Capture the cell that displays the provided text and extract its [X, Y] central coordinate. 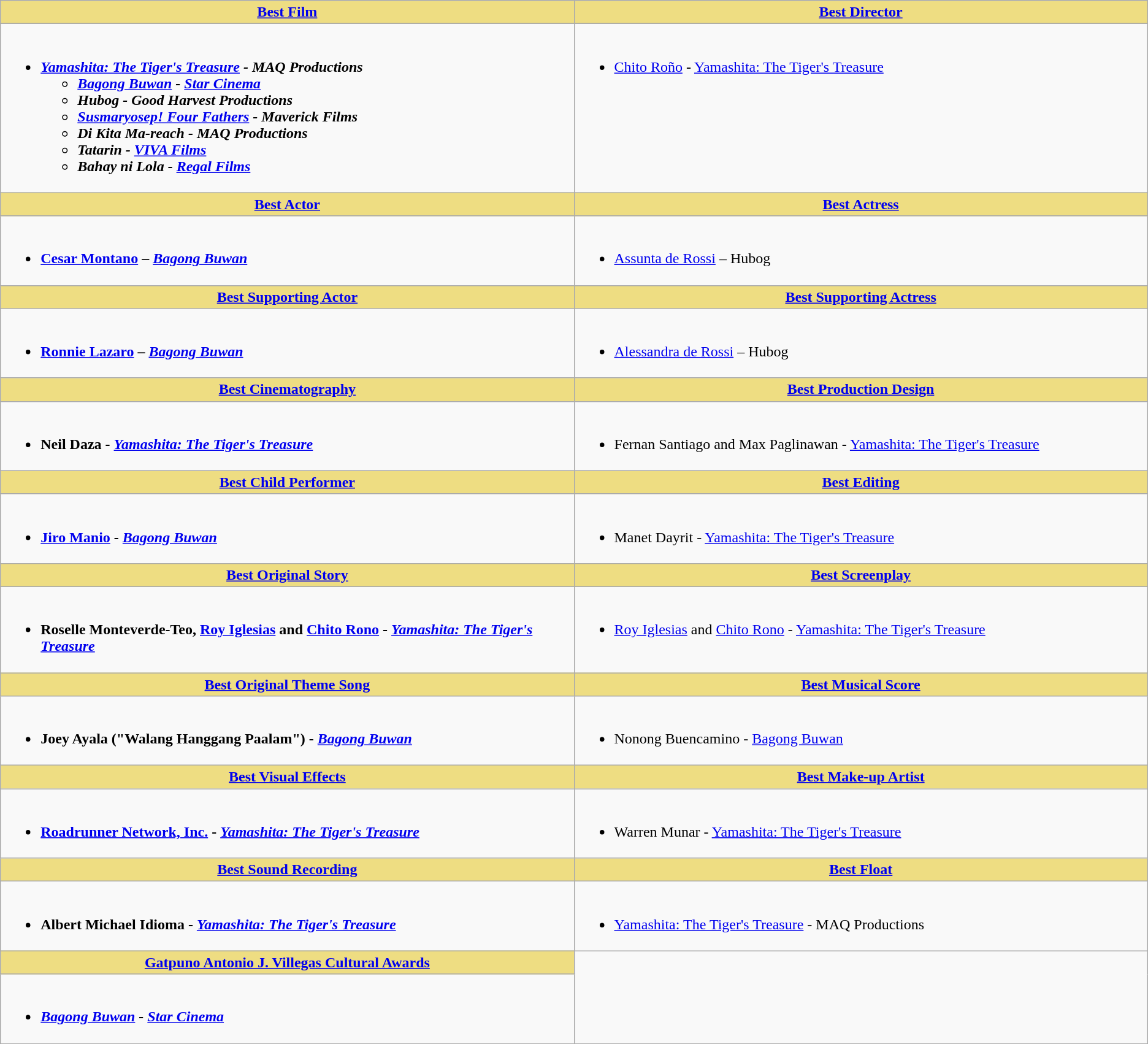
Best Child Performer [287, 482]
Chito Roño - Yamashita: The Tiger's Treasure [861, 108]
Best Film [287, 12]
Best Original Theme Song [287, 684]
Yamashita: The Tiger's Treasure - MAQ Productions [861, 916]
Alessandra de Rossi – Hubog [861, 344]
Manet Dayrit - Yamashita: The Tiger's Treasure [861, 529]
Roselle Monteverde-Teo, Roy Iglesias and Chito Rono - Yamashita: The Tiger's Treasure [287, 629]
Roadrunner Network, Inc. - Yamashita: The Tiger's Treasure [287, 823]
Best Visual Effects [287, 777]
Best Production Design [861, 390]
Assunta de Rossi – Hubog [861, 250]
Best Director [861, 12]
Best Supporting Actor [287, 297]
Bagong Buwan - Star Cinema [287, 1008]
Fernan Santiago and Max Paglinawan - Yamashita: The Tiger's Treasure [861, 436]
Best Float [861, 870]
Best Sound Recording [287, 870]
Jiro Manio - Bagong Buwan [287, 529]
Best Musical Score [861, 684]
Best Supporting Actress [861, 297]
Joey Ayala ("Walang Hanggang Paalam") - Bagong Buwan [287, 731]
Cesar Montano – Bagong Buwan [287, 250]
Best Cinematography [287, 390]
Best Actress [861, 204]
Warren Munar - Yamashita: The Tiger's Treasure [861, 823]
Best Make-up Artist [861, 777]
Best Screenplay [861, 575]
Best Original Story [287, 575]
Albert Michael Idioma - Yamashita: The Tiger's Treasure [287, 916]
Best Editing [861, 482]
Roy Iglesias and Chito Rono - Yamashita: The Tiger's Treasure [861, 629]
Neil Daza - Yamashita: The Tiger's Treasure [287, 436]
Gatpuno Antonio J. Villegas Cultural Awards [287, 962]
Nonong Buencamino - Bagong Buwan [861, 731]
Best Actor [287, 204]
Ronnie Lazaro – Bagong Buwan [287, 344]
